Return [x, y] of the center of cell containing provided text 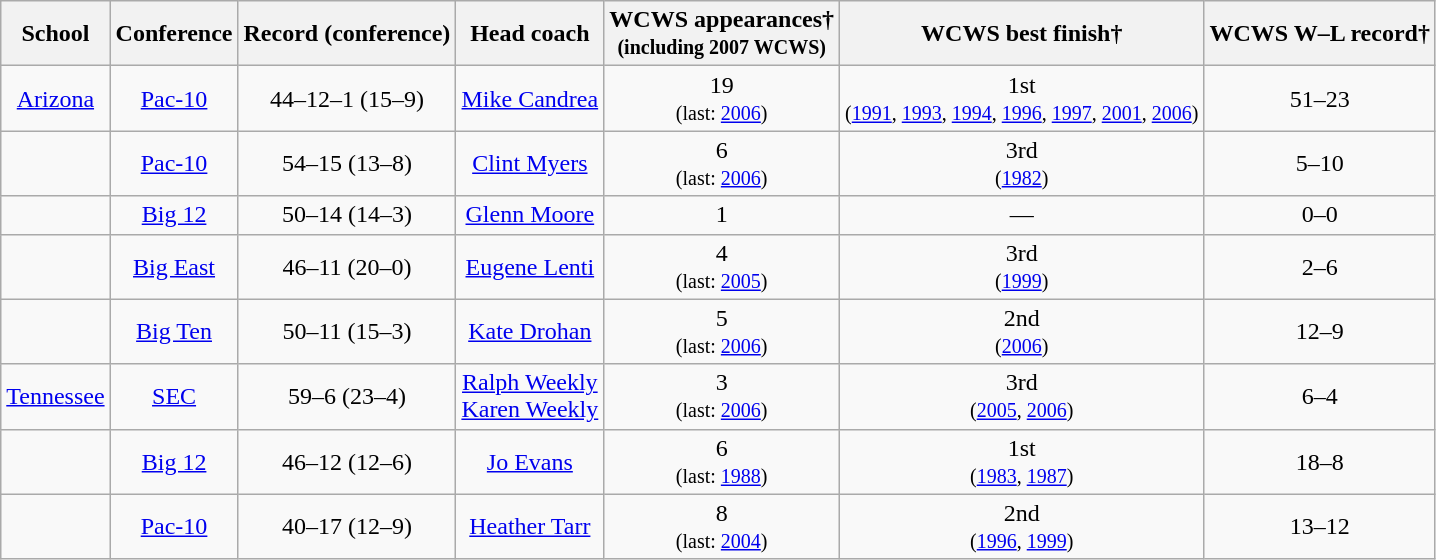
6 (last: 2006) [722, 164]
59–6 (23–4) [347, 396]
5–10 [1320, 164]
Record (conference) [347, 34]
3 (last: 2006) [722, 396]
2nd(2006) [1022, 332]
3rd(1982) [1022, 164]
5 (last: 2006) [722, 332]
Big Ten [174, 332]
Clint Myers [530, 164]
50–11 (15–3) [347, 332]
Ralph WeeklyKaren Weekly [530, 396]
— [1022, 215]
Arizona [56, 98]
Kate Drohan [530, 332]
SEC [174, 396]
44–12–1 (15–9) [347, 98]
2–6 [1320, 266]
Head coach [530, 34]
Mike Candrea [530, 98]
13–12 [1320, 526]
19 (last: 2006) [722, 98]
6–4 [1320, 396]
3rd(1999) [1022, 266]
WCWS appearances† (including 2007 WCWS) [722, 34]
18–8 [1320, 462]
1st(1991, 1993, 1994, 1996, 1997, 2001, 2006) [1022, 98]
12–9 [1320, 332]
8 (last: 2004) [722, 526]
Glenn Moore [530, 215]
46–11 (20–0) [347, 266]
WCWS best finish† [1022, 34]
Jo Evans [530, 462]
Eugene Lenti [530, 266]
2nd (1996, 1999) [1022, 526]
3rd (2005, 2006) [1022, 396]
0–0 [1320, 215]
School [56, 34]
1 [722, 215]
40–17 (12–9) [347, 526]
WCWS W–L record† [1320, 34]
Heather Tarr [530, 526]
54–15 (13–8) [347, 164]
51–23 [1320, 98]
Tennessee [56, 396]
Big East [174, 266]
1st(1983, 1987) [1022, 462]
4 (last: 2005) [722, 266]
46–12 (12–6) [347, 462]
6(last: 1988) [722, 462]
Conference [174, 34]
50–14 (14–3) [347, 215]
